Scan for the cell matching the given text and deliver its [x, y] coordinate at center. 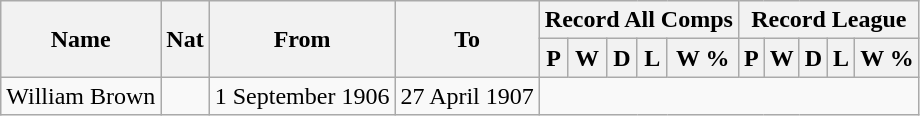
Record League [828, 20]
From [302, 39]
Nat [185, 39]
1 September 1906 [302, 96]
To [467, 39]
William Brown [81, 96]
Name [81, 39]
27 April 1907 [467, 96]
Record All Comps [638, 20]
